Determine the (X, Y) coordinate at the center of the cell enclosing the given text.  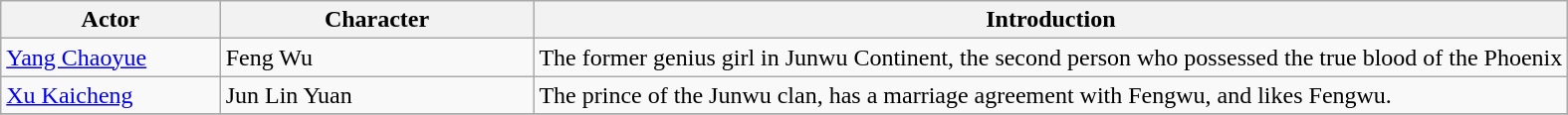
Yang Chaoyue (111, 57)
Xu Kaicheng (111, 95)
Actor (111, 20)
Character (376, 20)
The former genius girl in Junwu Continent, the second person who possessed the true blood of the Phoenix (1051, 57)
Jun Lin Yuan (376, 95)
The prince of the Junwu clan, has a marriage agreement with Fengwu, and likes Fengwu. (1051, 95)
Feng Wu (376, 57)
Introduction (1051, 20)
